Detect which cell encompasses the target text, then output its [X, Y] center coordinate. 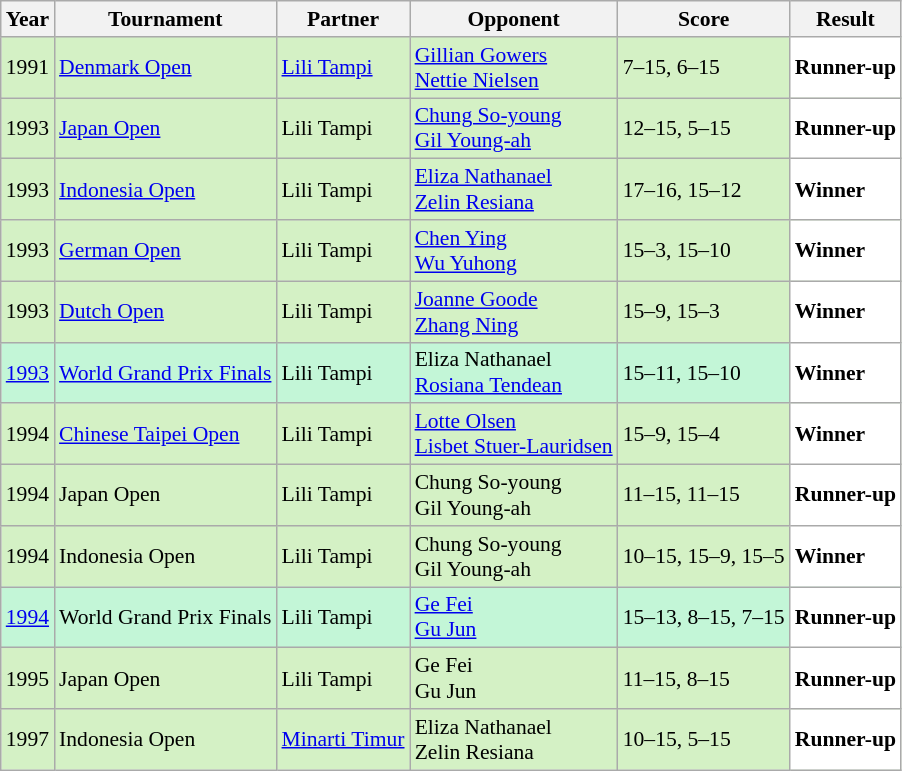
Year [28, 19]
German Open [165, 250]
15–3, 15–10 [704, 250]
Minarti Timur [342, 740]
12–15, 5–15 [704, 128]
1991 [28, 68]
15–9, 15–4 [704, 434]
15–9, 15–3 [704, 312]
11–15, 11–15 [704, 496]
Dutch Open [165, 312]
Joanne Goode Zhang Ning [514, 312]
Lotte Olsen Lisbet Stuer-Lauridsen [514, 434]
Denmark Open [165, 68]
15–11, 15–10 [704, 372]
1995 [28, 678]
7–15, 6–15 [704, 68]
Partner [342, 19]
Chen Ying Wu Yuhong [514, 250]
Score [704, 19]
Result [846, 19]
1997 [28, 740]
Eliza Nathanael Rosiana Tendean [514, 372]
10–15, 5–15 [704, 740]
Chinese Taipei Open [165, 434]
15–13, 8–15, 7–15 [704, 618]
17–16, 15–12 [704, 190]
Gillian Gowers Nettie Nielsen [514, 68]
11–15, 8–15 [704, 678]
Opponent [514, 19]
Tournament [165, 19]
10–15, 15–9, 15–5 [704, 556]
